Find where the given text appears and provide that cell's center as [x, y] coordinate. 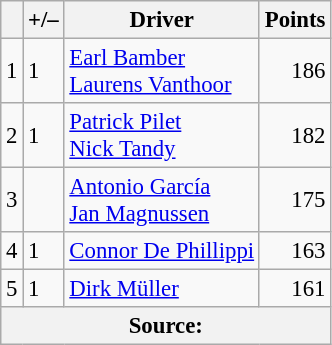
186 [294, 72]
3 [12, 200]
163 [294, 251]
Patrick Pilet Nick Tandy [162, 136]
2 [12, 136]
+/– [44, 20]
182 [294, 136]
Earl Bamber Laurens Vanthoor [162, 72]
Antonio García Jan Magnussen [162, 200]
5 [12, 289]
Driver [162, 20]
175 [294, 200]
4 [12, 251]
Dirk Müller [162, 289]
Points [294, 20]
161 [294, 289]
Connor De Phillippi [162, 251]
